Pinpoint the cell where the given text exists, returning its (x, y) midpoint coordinate. 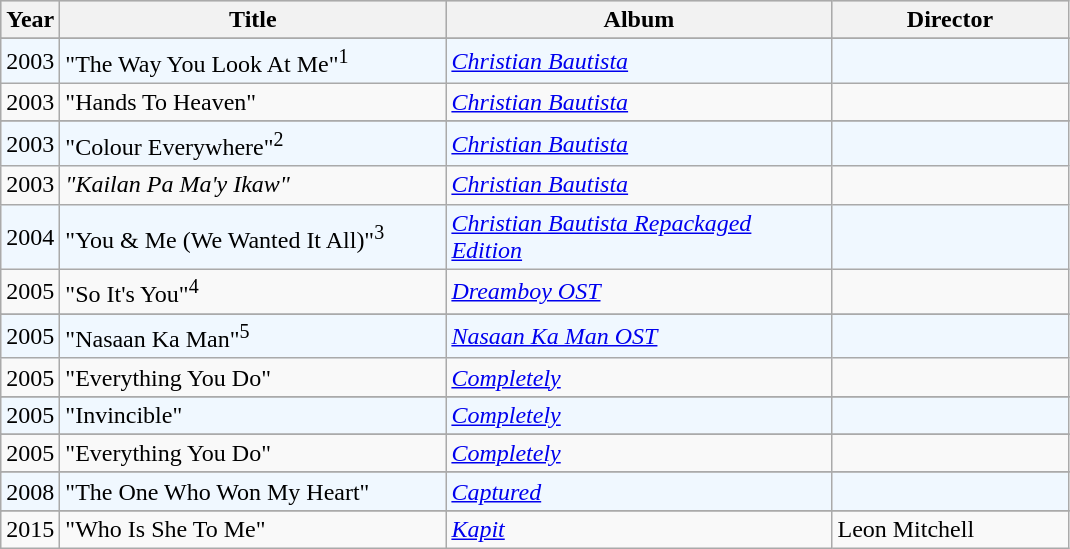
Christian Bautista Repackaged Edition (639, 236)
Year (30, 20)
"Invincible" (253, 415)
Dreamboy OST (639, 292)
"Kailan Pa Ma'y Ikaw" (253, 185)
Album (639, 20)
"Colour Everywhere"2 (253, 144)
"You & Me (We Wanted It All)"3 (253, 236)
2015 (30, 529)
"Hands To Heaven" (253, 102)
Kapit (639, 529)
Director (950, 20)
"The Way You Look At Me"1 (253, 62)
"So It's You"4 (253, 292)
"Who Is She To Me" (253, 529)
2008 (30, 491)
"The One Who Won My Heart" (253, 491)
Captured (639, 491)
Leon Mitchell (950, 529)
Nasaan Ka Man OST (639, 336)
2004 (30, 236)
"Nasaan Ka Man"5 (253, 336)
Title (253, 20)
